Find where the given text appears and provide that cell's center as [X, Y] coordinate. 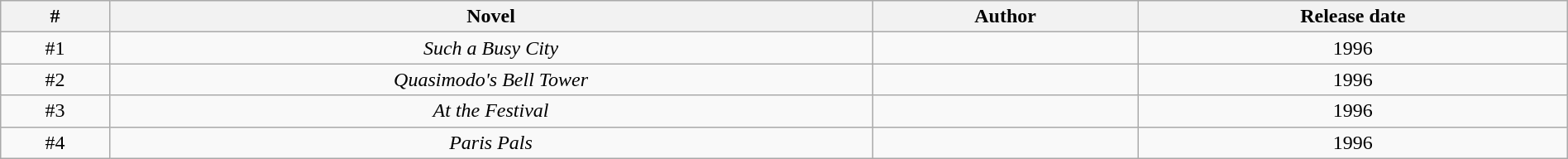
At the Festival [491, 111]
# [55, 17]
Author [1006, 17]
Novel [491, 17]
#3 [55, 111]
#4 [55, 142]
Paris Pals [491, 142]
Release date [1353, 17]
#1 [55, 48]
Quasimodo's Bell Tower [491, 79]
Such a Busy City [491, 48]
#2 [55, 79]
